Identify which cell holds the provided text, then report its [x, y] central coordinate. 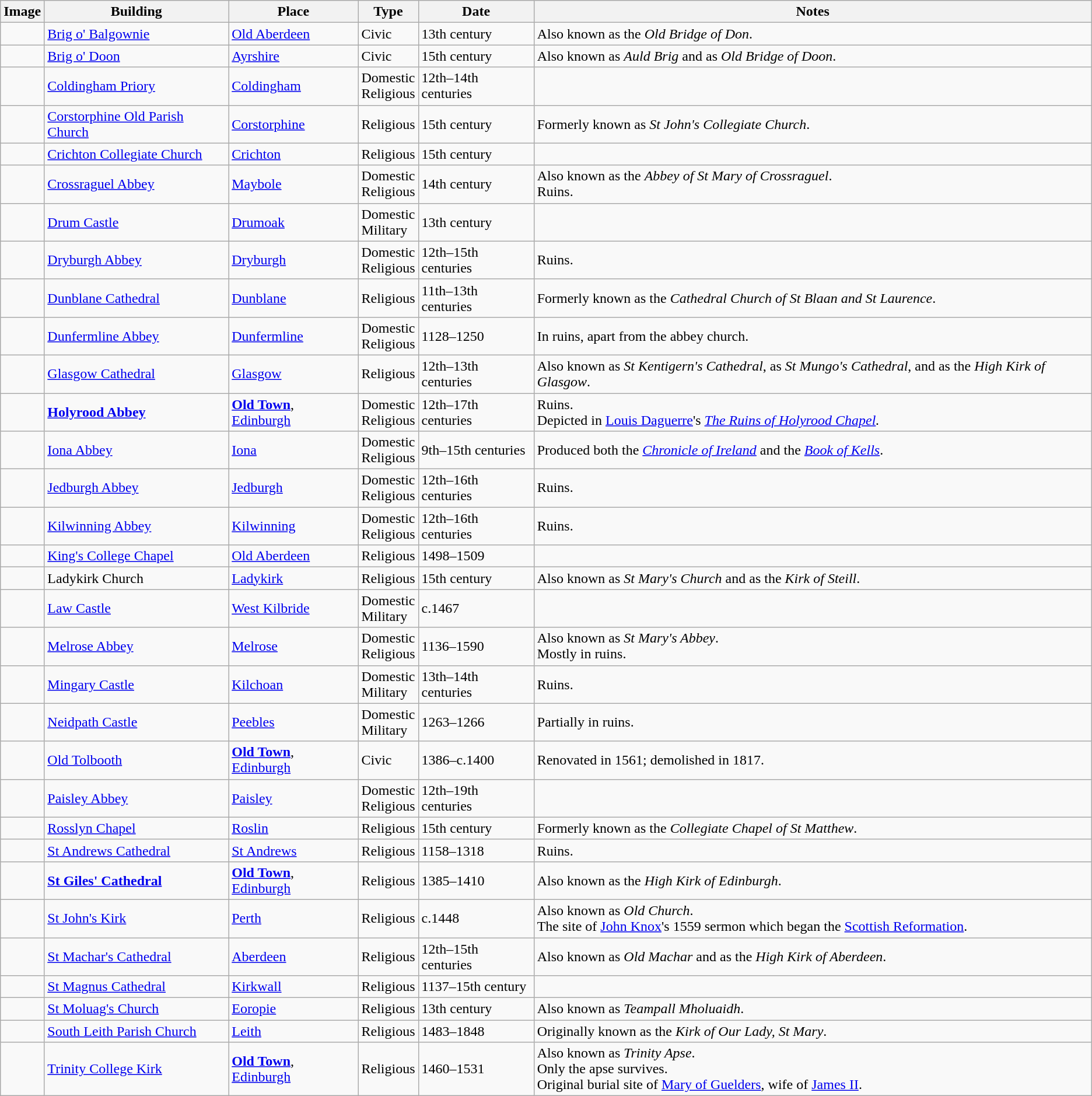
Leith [293, 1031]
Dunfermline [293, 336]
Roslin [293, 828]
Kilwinning [293, 526]
14th century [476, 184]
Originally known as the Kirk of Our Lady, St Mary. [813, 1031]
Also known as Teampall Mholuaidh. [813, 1009]
St John's Kirk [136, 919]
Building [136, 12]
South Leith Parish Church [136, 1031]
Formerly known as St John's Collegiate Church. [813, 124]
Corstorphine [293, 124]
Image [22, 12]
Holyrood Abbey [136, 412]
Iona Abbey [136, 451]
Glasgow [293, 374]
Produced both the Chronicle of Ireland and the Book of Kells. [813, 451]
Partially in ruins. [813, 722]
Ladykirk [293, 578]
Peebles [293, 722]
Also known as Old Machar and as the High Kirk of Aberdeen. [813, 956]
St Machar's Cathedral [136, 956]
St Giles' Cathedral [136, 880]
Corstorphine Old Parish Church [136, 124]
Also known as the Old Bridge of Don. [813, 34]
St Magnus Cathedral [136, 987]
Eoropie [293, 1009]
Also known as the High Kirk of Edinburgh. [813, 880]
Coldingham [293, 86]
Also known as St Mary's Church and as the Kirk of Steill. [813, 578]
Type [388, 12]
Ruins.Depicted in Louis Daguerre's The Ruins of Holyrood Chapel. [813, 412]
In ruins, apart from the abbey church. [813, 336]
c.1467 [476, 608]
1386–c.1400 [476, 760]
Renovated in 1561; demolished in 1817. [813, 760]
West Kilbride [293, 608]
Dunblane [293, 298]
Ayrshire [293, 56]
Kilwinning Abbey [136, 526]
Also known as Old Church.The site of John Knox's 1559 sermon which began the Scottish Reformation. [813, 919]
St Andrews [293, 850]
Formerly known as the Cathedral Church of St Blaan and St Laurence. [813, 298]
Crichton Collegiate Church [136, 154]
1128–1250 [476, 336]
Glasgow Cathedral [136, 374]
Perth [293, 919]
1158–1318 [476, 850]
Crossraguel Abbey [136, 184]
Maybole [293, 184]
12th–14th centuries [476, 86]
Coldingham Priory [136, 86]
1385–1410 [476, 880]
1137–15th century [476, 987]
Melrose [293, 647]
King's College Chapel [136, 556]
Old Tolbooth [136, 760]
Also known as St Mary's Abbey.Mostly in ruins. [813, 647]
Mingary Castle [136, 684]
Also known as the Abbey of St Mary of Crossraguel.Ruins. [813, 184]
Brig o' Doon [136, 56]
1136–1590 [476, 647]
Neidpath Castle [136, 722]
Law Castle [136, 608]
c.1448 [476, 919]
Brig o' Balgownie [136, 34]
Formerly known as the Collegiate Chapel of St Matthew. [813, 828]
St Moluag's Church [136, 1009]
Jedburgh [293, 488]
Paisley [293, 798]
Trinity College Kirk [136, 1069]
Aberdeen [293, 956]
Kilchoan [293, 684]
Dryburgh Abbey [136, 260]
Crichton [293, 154]
1498–1509 [476, 556]
Iona [293, 451]
St Andrews Cathedral [136, 850]
11th–13th centuries [476, 298]
Dunfermline Abbey [136, 336]
Drumoak [293, 222]
Ladykirk Church [136, 578]
1263–1266 [476, 722]
1483–1848 [476, 1031]
Date [476, 12]
Place [293, 12]
12th–13th centuries [476, 374]
Also known as St Kentigern's Cathedral, as St Mungo's Cathedral, and as the High Kirk of Glasgow. [813, 374]
Also known as Trinity Apse.Only the apse survives.Original burial site of Mary of Guelders, wife of James II. [813, 1069]
Drum Castle [136, 222]
Dryburgh [293, 260]
Rosslyn Chapel [136, 828]
Also known as Auld Brig and as Old Bridge of Doon. [813, 56]
Kirkwall [293, 987]
Jedburgh Abbey [136, 488]
9th–15th centuries [476, 451]
13th–14th centuries [476, 684]
Dunblane Cathedral [136, 298]
Melrose Abbey [136, 647]
Paisley Abbey [136, 798]
12th–19th centuries [476, 798]
1460–1531 [476, 1069]
Notes [813, 12]
12th–17th centuries [476, 412]
